Search for the cell housing the specified text and yield its (x, y) center coordinate. 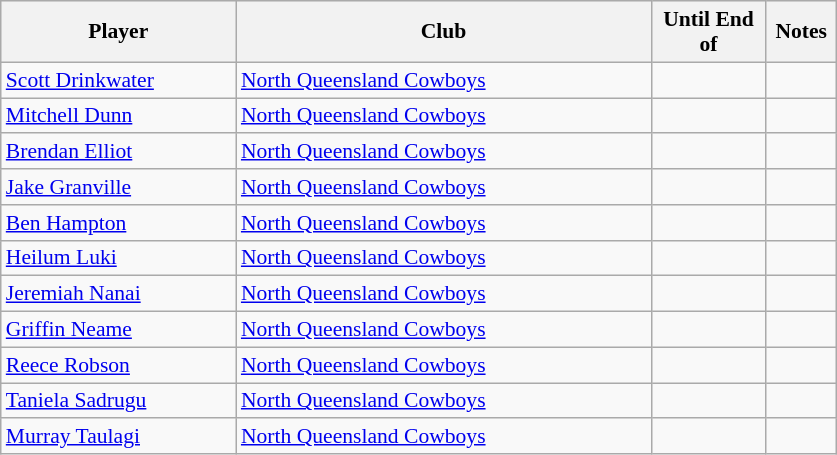
Scott Drinkwater (118, 80)
Brendan Elliot (118, 152)
Reece Robson (118, 365)
Ben Hampton (118, 223)
Notes (801, 32)
Jeremiah Nanai (118, 294)
Mitchell Dunn (118, 116)
Taniela Sadrugu (118, 401)
Jake Granville (118, 187)
Club (444, 32)
Heilum Luki (118, 258)
Player (118, 32)
Murray Taulagi (118, 437)
Griffin Neame (118, 330)
Until End of (708, 32)
